Capture the cell that displays the provided text and extract its (x, y) central coordinate. 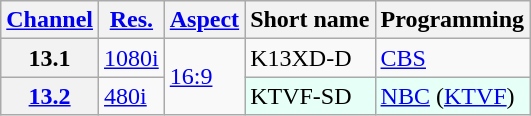
K13XD-D (310, 58)
1080i (132, 58)
CBS (452, 58)
16:9 (204, 77)
13.1 (50, 58)
Programming (452, 20)
NBC (KTVF) (452, 96)
13.2 (50, 96)
Channel (50, 20)
480i (132, 96)
Res. (132, 20)
Aspect (204, 20)
KTVF-SD (310, 96)
Short name (310, 20)
